Identify which cell holds the provided text, then report its (X, Y) central coordinate. 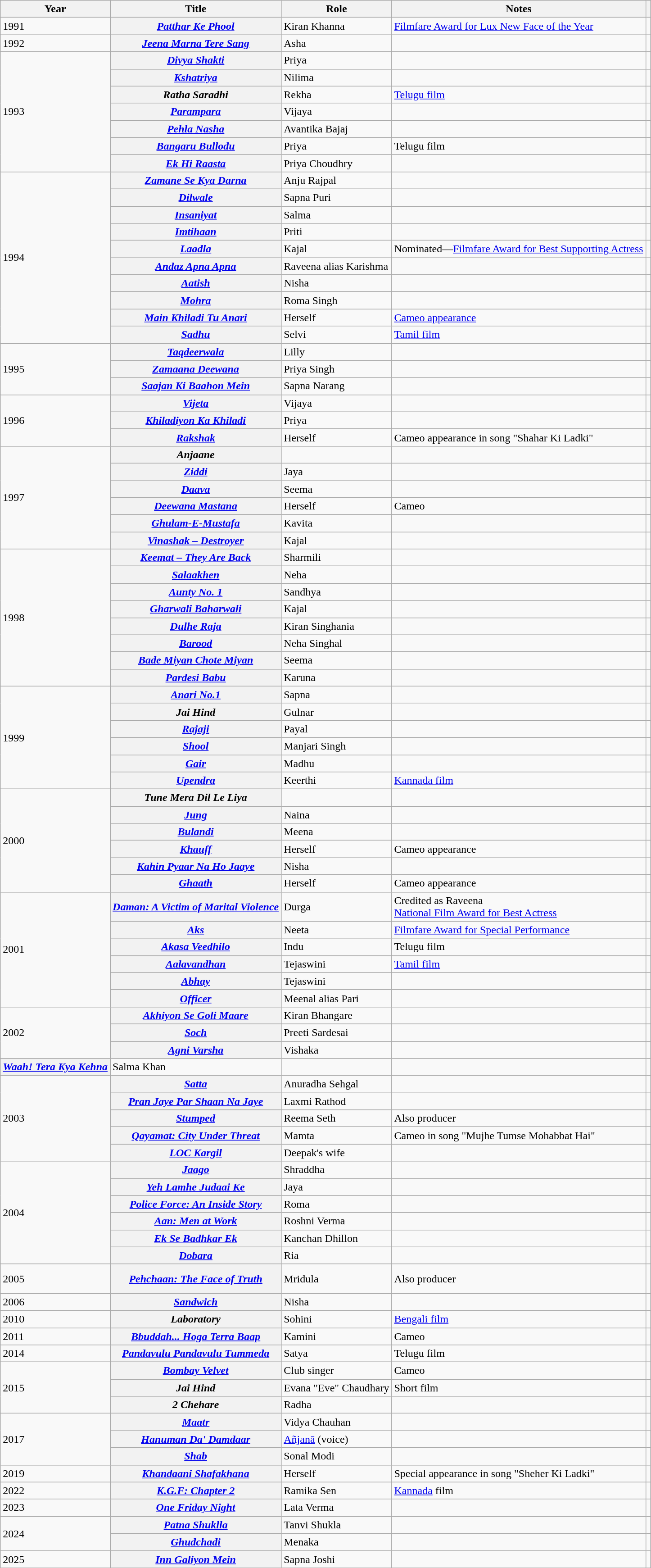
2024 (55, 1533)
Nilima (337, 77)
2015 (55, 1388)
2019 (55, 1473)
Keerthi (337, 781)
Kamini (337, 1336)
1992 (55, 43)
Inn Galiyon Mein (196, 1559)
Sohini (337, 1319)
Vidya Chauhan (337, 1422)
Sapna Puri (337, 197)
Khiladiyon Ka Khiladi (196, 420)
Karuna (337, 677)
Jung (196, 815)
2023 (55, 1508)
2006 (55, 1302)
Pehla Nasha (196, 129)
Anuradha Sehgal (337, 1084)
Akasa Veedhilo (196, 947)
Bombay Velvet (196, 1371)
Sapna Joshi (337, 1559)
Aatish (196, 283)
Pandavulu Pandavulu Tummeda (196, 1354)
2022 (55, 1491)
Neha Singhal (337, 643)
Bengali film (519, 1319)
Year (55, 9)
Rakshak (196, 437)
Insaniyat (196, 215)
Naina (337, 815)
Barood (196, 643)
Hanuman Da' Damdaar (196, 1439)
Añjanā (voice) (337, 1439)
2000 (55, 841)
Keemat – They Are Back (196, 558)
Aunty No. 1 (196, 592)
Maatr (196, 1422)
Gulnar (337, 712)
Divya Shakti (196, 60)
Avantika Bajaj (337, 129)
Jeena Marna Tere Sang (196, 43)
Special appearance in song "Sheher Ki Ladki" (519, 1473)
Ziddi (196, 472)
2001 (55, 950)
Filmfare Award for Lux New Face of the Year (519, 26)
Patthar Ke Phool (196, 26)
Saajan Ki Baahon Mein (196, 386)
Taqdeerwala (196, 352)
Kiran Bhangare (337, 1015)
Ghulam-E-Mustafa (196, 523)
Anju Rajpal (337, 180)
Selvi (337, 335)
Durga (337, 906)
Credited as RaveenaNational Film Award for Best Actress (519, 906)
Asha (337, 43)
Khandaani Shafakhana (196, 1473)
Mridula (337, 1278)
Manjari Singh (337, 746)
Yeh Lamhe Judaai Ke (196, 1187)
Short film (519, 1388)
Tanvi Shukla (337, 1525)
Anari No.1 (196, 695)
Agni Varsha (196, 1050)
Aalavandhan (196, 964)
Rajaji (196, 729)
1996 (55, 420)
Notes (519, 9)
2002 (55, 1032)
2003 (55, 1118)
Nominated—Filmfare Award for Best Supporting Actress (519, 249)
Anjaane (196, 454)
Aan: Men at Work (196, 1221)
Rekha (337, 95)
Cameo in song "Mujhe Tumse Mohabbat Hai" (519, 1136)
Stumped (196, 1118)
Upendra (196, 781)
Ramika Sen (337, 1491)
Bangaru Bullodu (196, 146)
Kshatriya (196, 77)
Madhu (337, 764)
Police Force: An Inside Story (196, 1204)
Kavita (337, 523)
Laxmi Rathod (337, 1101)
Kanchan Dhillon (337, 1238)
Imtihaan (196, 232)
Payal (337, 729)
Kahin Pyaar Na Ho Jaaye (196, 866)
Lata Verma (337, 1508)
Reema Seth (337, 1118)
Pran Jaye Par Shaan Na Jaye (196, 1101)
Neeta (337, 930)
Meenal alias Pari (337, 998)
Jaago (196, 1170)
Satya (337, 1354)
Sharmili (337, 558)
Zamaana Deewana (196, 369)
Club singer (337, 1371)
Sapna Narang (337, 386)
Roma Singh (337, 300)
Indu (337, 947)
One Friday Night (196, 1508)
1994 (55, 258)
1993 (55, 112)
Laadla (196, 249)
1997 (55, 497)
Evana "Eve" Chaudhary (337, 1388)
Akhiyon Se Goli Maare (196, 1015)
Ek Hi Raasta (196, 163)
Deewana Mastana (196, 506)
LOC Kargil (196, 1153)
Shab (196, 1456)
2025 (55, 1559)
Kiran Khanna (337, 26)
Ghaath (196, 883)
2004 (55, 1213)
Main Khiladi Tu Anari (196, 318)
Qayamat: City Under Threat (196, 1136)
Vishaka (337, 1050)
Gair (196, 764)
Sapna (337, 695)
Ghudchadi (196, 1542)
Patna Shuklla (196, 1525)
Sandwich (196, 1302)
Preeti Sardesai (337, 1032)
2017 (55, 1439)
Shool (196, 746)
Abhay (196, 981)
Ek Se Badhkar Ek (196, 1238)
Roshni Verma (337, 1221)
Priya Singh (337, 369)
Shraddha (337, 1170)
1991 (55, 26)
Laboratory (196, 1319)
K.G.F: Chapter 2 (196, 1491)
Zamane Se Kya Darna (196, 180)
Vinashak – Destroyer (196, 541)
Sadhu (196, 335)
Salma (337, 215)
2005 (55, 1278)
Mamta (337, 1136)
Mohra (196, 300)
Salaakhen (196, 575)
Aks (196, 930)
Tune Mera Dil Le Liya (196, 798)
2 Chehare (196, 1405)
Daman: A Victim of Marital Violence (196, 906)
Andaz Apna Apna (196, 266)
2010 (55, 1319)
Soch (196, 1032)
1995 (55, 369)
1998 (55, 618)
1999 (55, 737)
Role (337, 9)
Priti (337, 232)
Parampara (196, 112)
Roma (337, 1204)
Sonal Modi (337, 1456)
Ria (337, 1255)
Meena (337, 832)
Pehchaan: The Face of Truth (196, 1278)
2014 (55, 1354)
Ratha Saradhi (196, 95)
2011 (55, 1336)
Filmfare Award for Special Performance (519, 930)
Kiran Singhania (337, 626)
Bade Miyan Chote Miyan (196, 660)
Salma Khan (196, 1067)
Gharwali Baharwali (196, 609)
Sandhya (337, 592)
Daava (196, 489)
Neha (337, 575)
Khauff (196, 849)
Officer (196, 998)
Cameo appearance in song "Shahar Ki Ladki" (519, 437)
Bulandi (196, 832)
Dobara (196, 1255)
Dilwale (196, 197)
Title (196, 9)
Radha (337, 1405)
Menaka (337, 1542)
Pardesi Babu (196, 677)
Waah! Tera Kya Kehna (55, 1067)
Priya Choudhry (337, 163)
Satta (196, 1084)
Lilly (337, 352)
Bbuddah... Hoga Terra Baap (196, 1336)
Deepak's wife (337, 1153)
Raveena alias Karishma (337, 266)
Dulhe Raja (196, 626)
Vijeta (196, 403)
